Provide the [X, Y] coordinate of the cell's center where the given text is located.  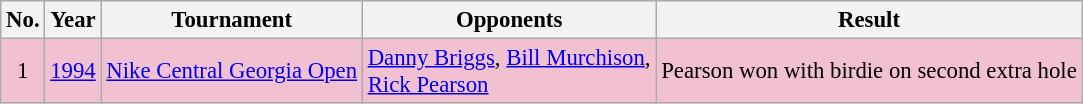
No. [23, 20]
Result [869, 20]
Year [73, 20]
Tournament [232, 20]
1 [23, 72]
Pearson won with birdie on second extra hole [869, 72]
1994 [73, 72]
Opponents [508, 20]
Nike Central Georgia Open [232, 72]
Danny Briggs, Bill Murchison, Rick Pearson [508, 72]
